For the text-containing cell, return its midpoint in (x, y) coordinate format. 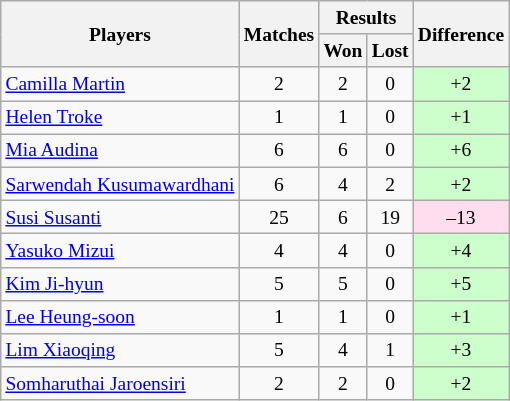
Lim Xiaoqing (120, 350)
Somharuthai Jaroensiri (120, 384)
Lost (390, 50)
Lee Heung-soon (120, 316)
+5 (461, 284)
Sarwendah Kusumawardhani (120, 184)
Camilla Martin (120, 84)
+3 (461, 350)
19 (390, 216)
Players (120, 34)
+4 (461, 250)
Matches (279, 34)
Kim Ji-hyun (120, 284)
Difference (461, 34)
25 (279, 216)
+6 (461, 150)
Results (366, 18)
–13 (461, 216)
Helen Troke (120, 118)
Susi Susanti (120, 216)
Mia Audina (120, 150)
Yasuko Mizui (120, 250)
Won (343, 50)
